For the text-containing cell, return its midpoint in [X, Y] coordinate format. 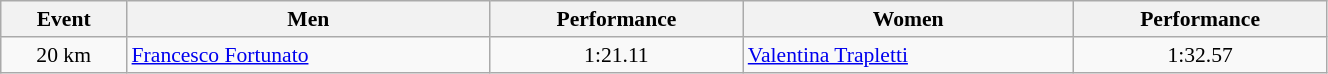
1:32.57 [1200, 55]
Francesco Fortunato [309, 55]
Valentina Trapletti [908, 55]
20 km [64, 55]
Women [908, 19]
1:21.11 [616, 55]
Men [309, 19]
Event [64, 19]
